Return the [X, Y] coordinate for the center point of the cell that contains the specified text.  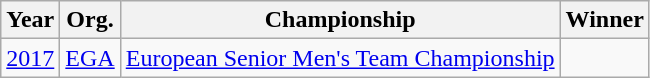
Year [30, 20]
Org. [90, 20]
EGA [90, 58]
Championship [340, 20]
European Senior Men's Team Championship [340, 58]
2017 [30, 58]
Winner [604, 20]
